Provide the (x, y) coordinate of the cell's center where the given text is located.  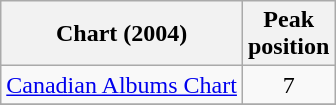
Chart (2004) (122, 34)
7 (288, 85)
Canadian Albums Chart (122, 85)
Peakposition (288, 34)
